Identify which cell holds the provided text, then report its [X, Y] central coordinate. 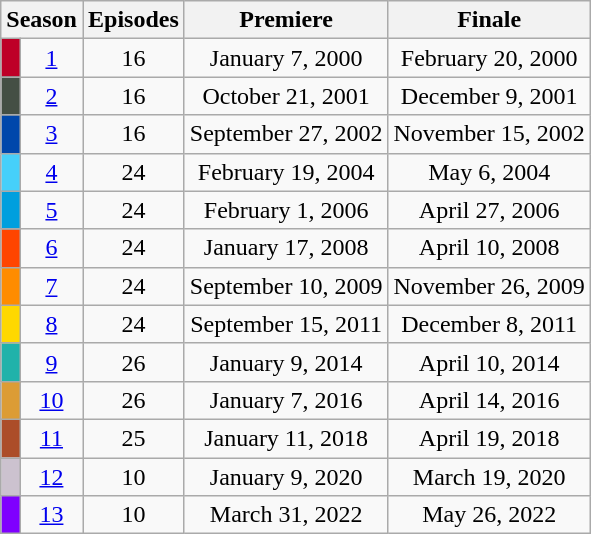
1 [51, 58]
February 20, 2000 [489, 58]
September 27, 2002 [286, 134]
April 10, 2014 [489, 362]
11 [51, 438]
6 [51, 248]
February 1, 2006 [286, 210]
5 [51, 210]
March 19, 2020 [489, 477]
September 15, 2011 [286, 324]
January 9, 2020 [286, 477]
October 21, 2001 [286, 96]
12 [51, 477]
January 11, 2018 [286, 438]
April 10, 2008 [489, 248]
2 [51, 96]
September 10, 2009 [286, 286]
Season [42, 20]
December 9, 2001 [489, 96]
April 27, 2006 [489, 210]
April 19, 2018 [489, 438]
May 26, 2022 [489, 515]
November 26, 2009 [489, 286]
Finale [489, 20]
May 6, 2004 [489, 172]
January 7, 2016 [286, 400]
February 19, 2004 [286, 172]
Episodes [133, 20]
November 15, 2002 [489, 134]
13 [51, 515]
January 7, 2000 [286, 58]
4 [51, 172]
March 31, 2022 [286, 515]
9 [51, 362]
April 14, 2016 [489, 400]
3 [51, 134]
January 17, 2008 [286, 248]
8 [51, 324]
7 [51, 286]
25 [133, 438]
December 8, 2011 [489, 324]
January 9, 2014 [286, 362]
Premiere [286, 20]
